Capture the cell that displays the provided text and extract its (X, Y) central coordinate. 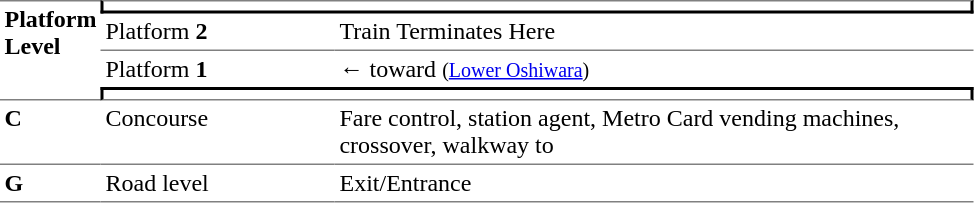
G (50, 184)
Concourse (218, 132)
Platform 1 (218, 69)
Train Terminates Here (654, 33)
← toward (Lower Oshiwara) (654, 69)
Platform 2 (218, 33)
Fare control, station agent, Metro Card vending machines, crossover, walkway to (654, 132)
Road level (218, 184)
C (50, 132)
Exit/Entrance (654, 184)
Platform Level (50, 50)
